Detect which cell encompasses the target text, then output its (x, y) center coordinate. 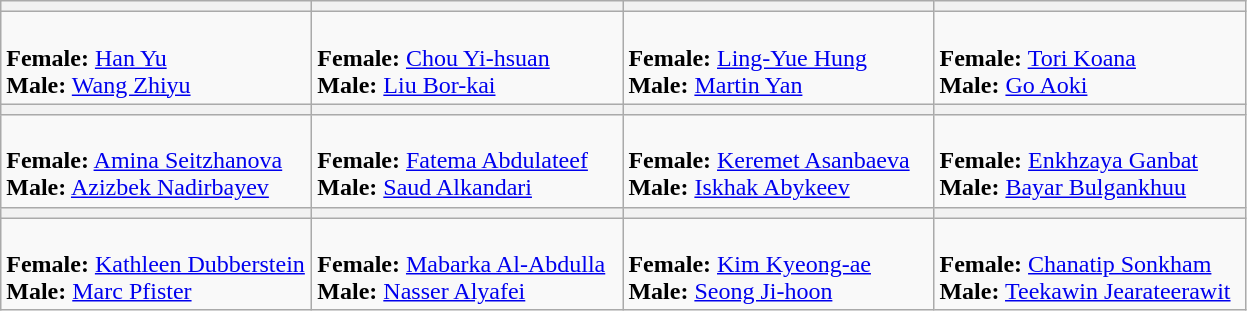
Female: Han Yu Male: Wang Zhiyu (156, 58)
Female: Kathleen Dubberstein Male: Marc Pfister (156, 264)
Female: Fatema Abdulateef Male: Saud Alkandari (468, 161)
Female: Keremet Asanbaeva Male: Iskhak Abykeev (778, 161)
Female: Tori Koana Male: Go Aoki (1090, 58)
Female: Ling-Yue Hung Male: Martin Yan (778, 58)
Female: Enkhzaya Ganbat Male: Bayar Bulgankhuu (1090, 161)
Female: Kim Kyeong-ae Male: Seong Ji-hoon (778, 264)
Female: Chou Yi-hsuan Male: Liu Bor-kai (468, 58)
Female: Chanatip Sonkham Male: Teekawin Jearateerawit (1090, 264)
Female: Mabarka Al-Abdulla Male: Nasser Alyafei (468, 264)
Female: Amina Seitzhanova Male: Azizbek Nadirbayev (156, 161)
